Search for the cell housing the specified text and yield its [x, y] center coordinate. 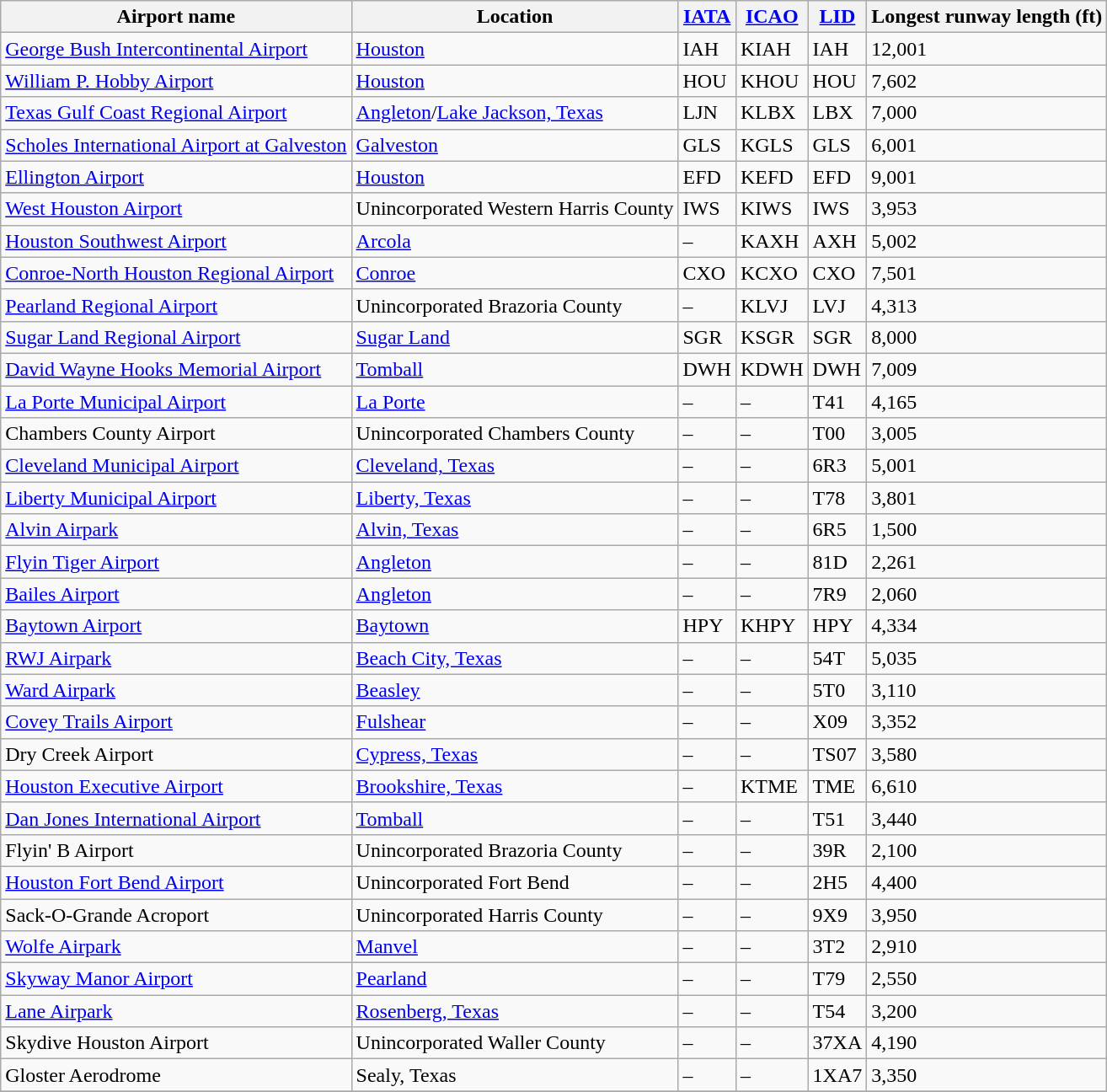
39R [837, 850]
2,550 [987, 979]
Pearland Regional Airport [176, 305]
KIAH [772, 49]
IATA [707, 17]
AXH [837, 241]
3,440 [987, 818]
1XA7 [837, 1075]
KEFD [772, 177]
5,035 [987, 658]
William P. Hobby Airport [176, 81]
T79 [837, 979]
Lane Airpark [176, 1011]
KCXO [772, 273]
West Houston Airport [176, 209]
Cleveland Municipal Airport [176, 466]
3T2 [837, 947]
LJN [707, 113]
Texas Gulf Coast Regional Airport [176, 113]
4,400 [987, 882]
Covey Trails Airport [176, 722]
Ellington Airport [176, 177]
Beasley [515, 690]
Alvin, Texas [515, 530]
Scholes International Airport at Galveston [176, 145]
LBX [837, 113]
5T0 [837, 690]
Longest runway length (ft) [987, 17]
Baytown Airport [176, 626]
3,950 [987, 914]
Dan Jones International Airport [176, 818]
81D [837, 562]
KGLS [772, 145]
Cypress, Texas [515, 754]
Sealy, Texas [515, 1075]
Unincorporated Fort Bend [515, 882]
Skyway Manor Airport [176, 979]
Rosenberg, Texas [515, 1011]
T41 [837, 402]
LVJ [837, 305]
Arcola [515, 241]
Flyin Tiger Airport [176, 562]
3,352 [987, 722]
Galveston [515, 145]
Alvin Airpark [176, 530]
1,500 [987, 530]
Unincorporated Chambers County [515, 434]
Houston Executive Airport [176, 786]
Angleton/Lake Jackson, Texas [515, 113]
Cleveland, Texas [515, 466]
12,001 [987, 49]
Sugar Land [515, 337]
KSGR [772, 337]
5,001 [987, 466]
7,602 [987, 81]
Houston Southwest Airport [176, 241]
6,610 [987, 786]
3,953 [987, 209]
54T [837, 658]
Sugar Land Regional Airport [176, 337]
Ward Airpark [176, 690]
8,000 [987, 337]
Chambers County Airport [176, 434]
9X9 [837, 914]
KTME [772, 786]
T54 [837, 1011]
4,165 [987, 402]
Location [515, 17]
La Porte [515, 402]
2,910 [987, 947]
2,100 [987, 850]
Unincorporated Western Harris County [515, 209]
Wolfe Airpark [176, 947]
KIWS [772, 209]
Houston Fort Bend Airport [176, 882]
Beach City, Texas [515, 658]
4,190 [987, 1043]
T78 [837, 498]
TME [837, 786]
9,001 [987, 177]
Dry Creek Airport [176, 754]
George Bush Intercontinental Airport [176, 49]
Conroe-North Houston Regional Airport [176, 273]
Unincorporated Harris County [515, 914]
KHPY [772, 626]
37XA [837, 1043]
3,110 [987, 690]
David Wayne Hooks Memorial Airport [176, 369]
RWJ Airpark [176, 658]
KAXH [772, 241]
Flyin' B Airport [176, 850]
6,001 [987, 145]
Manvel [515, 947]
Bailes Airport [176, 594]
Sack-O-Grande Acroport [176, 914]
Skydive Houston Airport [176, 1043]
Liberty Municipal Airport [176, 498]
7,000 [987, 113]
T51 [837, 818]
2H5 [837, 882]
3,350 [987, 1075]
KDWH [772, 369]
Pearland [515, 979]
4,334 [987, 626]
Baytown [515, 626]
7R9 [837, 594]
La Porte Municipal Airport [176, 402]
3,005 [987, 434]
KHOU [772, 81]
ICAO [772, 17]
2,060 [987, 594]
3,200 [987, 1011]
Fulshear [515, 722]
6R3 [837, 466]
KLBX [772, 113]
3,801 [987, 498]
7,501 [987, 273]
2,261 [987, 562]
KLVJ [772, 305]
4,313 [987, 305]
Unincorporated Waller County [515, 1043]
6R5 [837, 530]
Brookshire, Texas [515, 786]
TS07 [837, 754]
Conroe [515, 273]
LID [837, 17]
T00 [837, 434]
3,580 [987, 754]
X09 [837, 722]
Liberty, Texas [515, 498]
Airport name [176, 17]
5,002 [987, 241]
7,009 [987, 369]
Gloster Aerodrome [176, 1075]
